Scan for the cell matching the given text and deliver its [X, Y] coordinate at center. 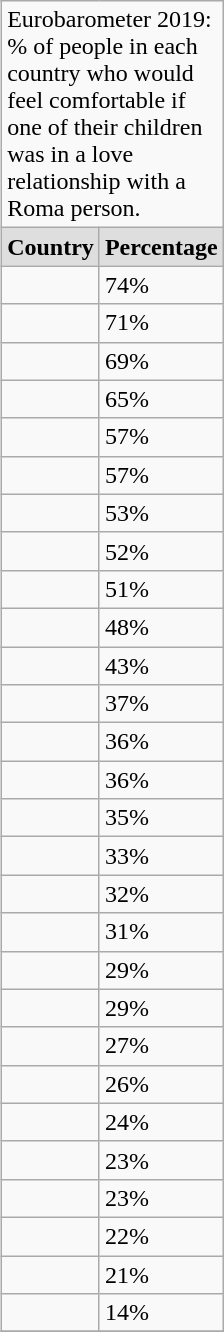
26% [161, 1084]
51% [161, 589]
27% [161, 1046]
22% [161, 1236]
21% [161, 1275]
53% [161, 513]
35% [161, 818]
71% [161, 323]
Country [51, 247]
14% [161, 1313]
43% [161, 665]
37% [161, 704]
24% [161, 1122]
32% [161, 894]
69% [161, 361]
48% [161, 627]
74% [161, 285]
33% [161, 856]
31% [161, 932]
Percentage [161, 247]
Eurobarometer 2019: % of people in each country who would feel comfortable if one of their children was in a love relationship with a Roma person. [113, 114]
65% [161, 399]
52% [161, 551]
